Determine the [x, y] coordinate at the center of the cell enclosing the given text.  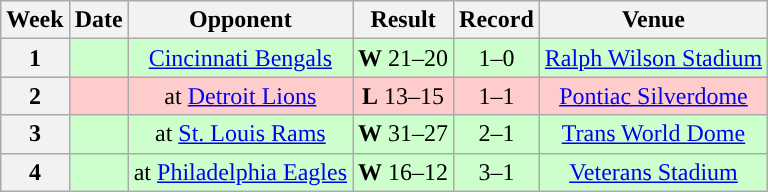
W 16–12 [404, 172]
at Philadelphia Eagles [240, 172]
Venue [653, 20]
Ralph Wilson Stadium [653, 58]
3–1 [497, 172]
W 21–20 [404, 58]
Result [404, 20]
Record [497, 20]
3 [35, 134]
W 31–27 [404, 134]
4 [35, 172]
Pontiac Silverdome [653, 96]
1–1 [497, 96]
at Detroit Lions [240, 96]
1–0 [497, 58]
2–1 [497, 134]
Veterans Stadium [653, 172]
Trans World Dome [653, 134]
Cincinnati Bengals [240, 58]
1 [35, 58]
L 13–15 [404, 96]
Week [35, 20]
2 [35, 96]
at St. Louis Rams [240, 134]
Opponent [240, 20]
Date [98, 20]
